Determine the (x, y) coordinate at the center of the cell enclosing the given text.  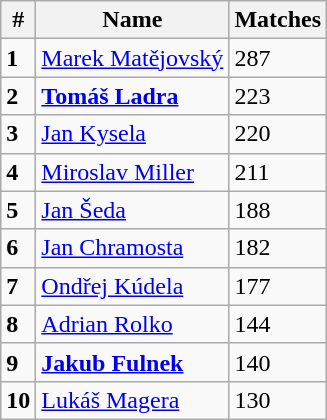
Adrian Rolko (132, 324)
177 (278, 286)
223 (278, 96)
Jan Kysela (132, 134)
144 (278, 324)
Ondřej Kúdela (132, 286)
3 (18, 134)
140 (278, 362)
188 (278, 210)
130 (278, 400)
Lukáš Magera (132, 400)
Marek Matějovský (132, 58)
2 (18, 96)
1 (18, 58)
8 (18, 324)
# (18, 20)
10 (18, 400)
Name (132, 20)
9 (18, 362)
7 (18, 286)
182 (278, 248)
Jan Chramosta (132, 248)
Jan Šeda (132, 210)
220 (278, 134)
Miroslav Miller (132, 172)
5 (18, 210)
6 (18, 248)
287 (278, 58)
211 (278, 172)
Tomáš Ladra (132, 96)
Jakub Fulnek (132, 362)
Matches (278, 20)
4 (18, 172)
